For the text-containing cell, return its midpoint in [X, Y] coordinate format. 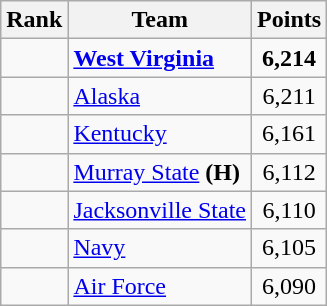
Points [290, 20]
6,105 [290, 248]
6,112 [290, 172]
Navy [160, 248]
6,090 [290, 286]
6,110 [290, 210]
Jacksonville State [160, 210]
6,161 [290, 134]
West Virginia [160, 58]
6,211 [290, 96]
Kentucky [160, 134]
Rank [34, 20]
6,214 [290, 58]
Air Force [160, 286]
Team [160, 20]
Alaska [160, 96]
Murray State (H) [160, 172]
